Search for the cell housing the specified text and yield its (x, y) center coordinate. 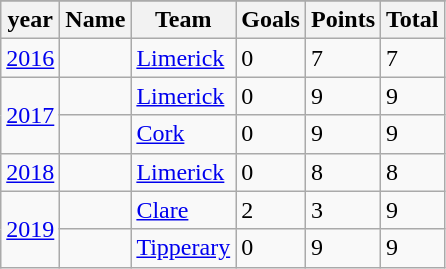
Points (342, 20)
Tipperary (184, 248)
Clare (184, 210)
Team (184, 20)
2016 (30, 58)
year (30, 20)
Goals (271, 20)
Total (413, 20)
2017 (30, 115)
3 (342, 210)
Cork (184, 134)
Name (96, 20)
2018 (30, 172)
2019 (30, 229)
2 (271, 210)
